Return (X, Y) of the center of cell containing provided text 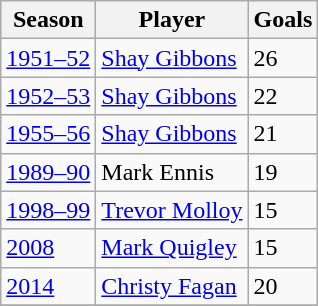
Season (48, 20)
1952–53 (48, 96)
2008 (48, 248)
26 (283, 58)
20 (283, 286)
21 (283, 134)
Player (172, 20)
Mark Quigley (172, 248)
1951–52 (48, 58)
Mark Ennis (172, 172)
1955–56 (48, 134)
1989–90 (48, 172)
22 (283, 96)
19 (283, 172)
Trevor Molloy (172, 210)
2014 (48, 286)
Goals (283, 20)
1998–99 (48, 210)
Christy Fagan (172, 286)
